Detect which cell encompasses the target text, then output its [X, Y] center coordinate. 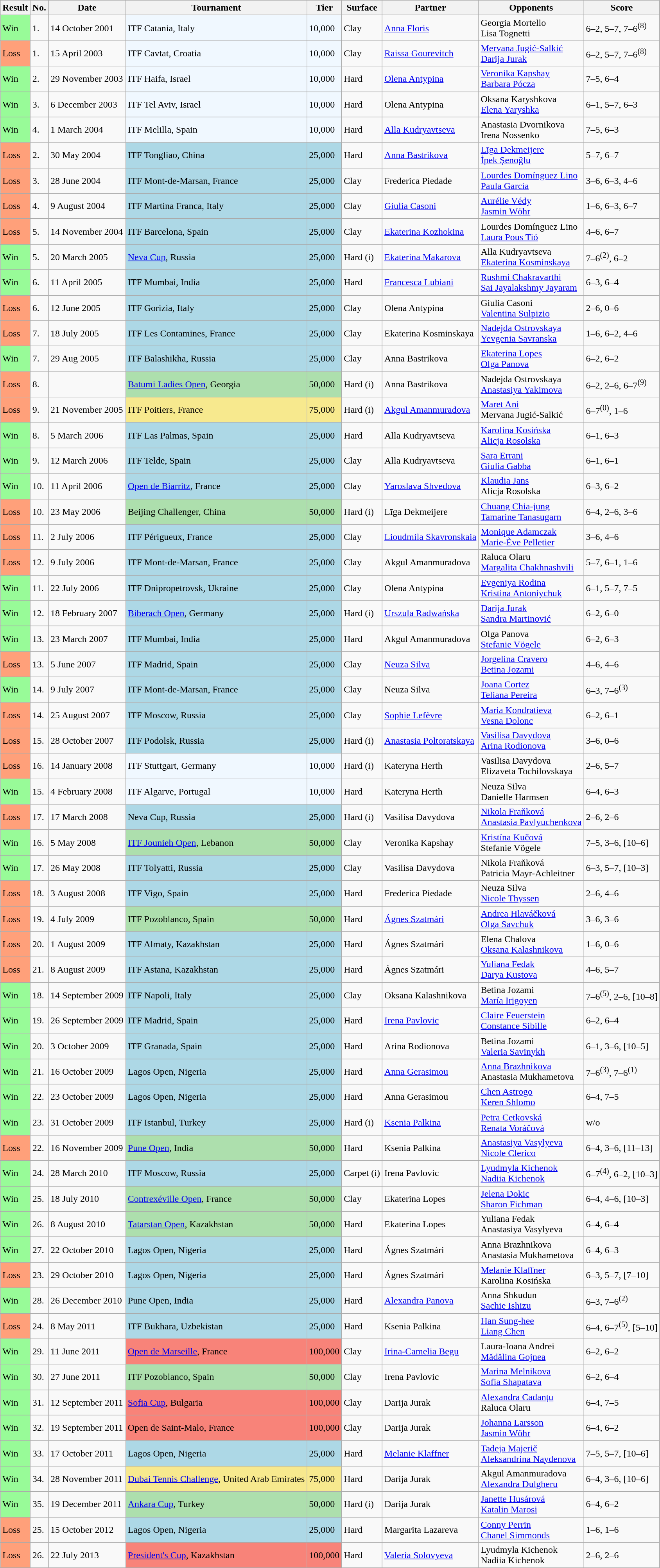
Anastasia Dvornikova Irena Nossenko [531, 130]
28 November 2011 [87, 1479]
ITF Barcelona, Spain [216, 232]
28 October 2007 [87, 741]
11 April 2006 [87, 486]
Francesca Lubiani [430, 282]
18 July 2010 [87, 1199]
ITF Stuttgart, Germany [216, 766]
Janette Husárová Katalin Marosi [531, 1504]
Nadejda Ostrovskaya Yevgenia Savranska [531, 333]
ITF Granada, Spain [216, 1046]
Alla Kudryavtseva Ekaterina Kosminskaya [531, 257]
7–6(2), 6–2 [622, 257]
6–4, 6–7(5), [5–10] [622, 1326]
27. [39, 1250]
Giulia Casoni Valentina Sulpizio [531, 307]
Kristína Kučová Stefanie Vögele [531, 843]
Oksana Karyshkova Elena Yaryshka [531, 104]
ITF Balashikha, Russia [216, 359]
Ankara Cup, Turkey [216, 1504]
Ekaterina Makarova [430, 257]
14 November 2004 [87, 232]
17 October 2011 [87, 1453]
Evgeniya Rodina Kristina Antoniychuk [531, 588]
6–7(4), 6–2, [10–3] [622, 1174]
1–6, 1–6 [622, 1530]
Han Sung-hee Liang Chen [531, 1326]
3–6, 4–6 [622, 537]
Jelena Dokic Sharon Fichman [531, 1199]
6–4, 3–6, [10–6] [622, 1479]
ITF Vigo, Spain [216, 894]
22 July 2006 [87, 588]
Laura-Ioana Andrei Mădălina Gojnea [531, 1351]
Arina Rodionova [430, 1046]
30. [39, 1377]
Jorgelina Cravero Betina Jozami [531, 664]
Alexandra Panova [430, 1300]
Neuza Silva Nicole Thyssen [531, 894]
Lourdes Domínguez Lino Paula García [531, 181]
26 December 2010 [87, 1300]
Margarita Lazareva [430, 1530]
6–4, 4–6, [10–3] [622, 1199]
Melanie Klaffner [430, 1453]
Beijing Challenger, China [216, 512]
Anastasia Poltoratskaya [430, 741]
6–2, 6–0 [622, 613]
ITF Périgueux, France [216, 537]
Sara Errani Giulia Gabba [531, 461]
Mervana Jugić-Salkić Darija Jurak [531, 53]
Oksana Kalashnikova [430, 995]
Līga Dekmeijere [430, 512]
33. [39, 1453]
ITF Tel Aviv, Israel [216, 104]
ITF Las Palmas, Spain [216, 435]
1 August 2009 [87, 944]
6–3, 6–2 [622, 486]
6–1, 3–6, [10–5] [622, 1046]
7–6(5), 2–6, [10–8] [622, 995]
Elena Chalova Oksana Kalashnikova [531, 944]
2–6, 5–7 [622, 766]
23 May 2006 [87, 512]
29. [39, 1351]
Tournament [216, 8]
32. [39, 1428]
Monique Adamczak Marie-Ève Pelletier [531, 537]
6–3, 5–7, [7–10] [622, 1275]
8 August 2009 [87, 969]
Olga Panova Stefanie Vögele [531, 638]
Urszula Radwańska [430, 613]
34. [39, 1479]
12 September 2011 [87, 1402]
4–6, 5–7 [622, 969]
Open de Biarritz, France [216, 486]
6 December 2003 [87, 104]
ITF Tolyatti, Russia [216, 868]
Ekaterina Lopes Olga Panova [531, 359]
Anna Floris [430, 28]
Score [622, 8]
20 March 2005 [87, 257]
7–6(3), 7–6(1) [622, 1071]
Betina Jozami María Irigoyen [531, 995]
Joana Cortez Teliana Pereira [531, 689]
6–4, 2–6, 3–6 [622, 512]
ITF Istanbul, Turkey [216, 1122]
Andrea Hlaváčková Olga Savchuk [531, 919]
Biberach Open, Germany [216, 613]
26 September 2009 [87, 1020]
Darija Jurak Sandra Martinović [531, 613]
ITF Martina Franca, Italy [216, 206]
ITF Poitiers, France [216, 410]
1–6, 0–6 [622, 944]
8 May 2011 [87, 1326]
23 October 2009 [87, 1097]
29 Aug 2005 [87, 359]
3 August 2008 [87, 894]
Veronika Kapshay Barbara Pócza [531, 79]
6–3, 7–6(3) [622, 689]
ITF Napoli, Italy [216, 995]
Lioudmila Skavronskaia [430, 537]
6–7(0), 1–6 [622, 410]
Valeria Solovyeva [430, 1555]
Chuang Chia-jung Tamarine Tanasugarn [531, 512]
ITF Tongliao, China [216, 155]
Lourdes Domínguez Lino Laura Pous Tió [531, 232]
2–6, 0–6 [622, 307]
29 October 2010 [87, 1275]
12 June 2005 [87, 307]
Raluca Olaru Margalita Chakhnashvili [531, 563]
4 July 2009 [87, 919]
3 October 2009 [87, 1046]
Līga Dekmeijere İpek Şenoğlu [531, 155]
6–2, 6–3 [622, 638]
Ekaterina Kosminskaya [430, 333]
Irina-Camelia Begu [430, 1351]
7–5, 6–4 [622, 79]
18 February 2007 [87, 613]
No. [39, 8]
7–5, 6–3 [622, 130]
ITF Melilla, Spain [216, 130]
Nikola Fraňková Anastasia Pavlyuchenkova [531, 817]
14 October 2001 [87, 28]
Raissa Gourevitch [430, 53]
6–4, 3–6, [11–13] [622, 1148]
Anastasiya Vasylyeva Nicole Clerico [531, 1148]
Ekaterina Kozhokina [430, 232]
Veronika Kapshay [430, 843]
15 April 2003 [87, 53]
Klaudia Jans Alicja Rosolska [531, 486]
Alexandra Cadanțu Raluca Olaru [531, 1402]
Nikola Fraňková Patricia Mayr-Achleitner [531, 868]
Conny Perrin Chanel Simmonds [531, 1530]
27 June 2011 [87, 1377]
16 November 2009 [87, 1148]
6–3, 5–7, [10–3] [622, 868]
23 March 2007 [87, 638]
ITF Dnipropetrovsk, Ukraine [216, 588]
ITF Les Contamines, France [216, 333]
1 March 2004 [87, 130]
Sophie Lefèvre [430, 715]
Sofia Cup, Bulgaria [216, 1402]
19 September 2011 [87, 1428]
Dubai Tennis Challenge, United Arab Emirates [216, 1479]
28 March 2010 [87, 1174]
5–7, 6–7 [622, 155]
6–2, 6–1 [622, 715]
Neuza Silva Danielle Harmsen [531, 792]
2 July 2006 [87, 537]
Result [15, 8]
Akgul Amanmuradova Alexandra Dulgheru [531, 1479]
9 July 2007 [87, 689]
Melanie Klaffner Karolina Kosińska [531, 1275]
Open de Saint-Malo, France [216, 1428]
Partner [430, 8]
ITF Jounieh Open, Lebanon [216, 843]
ITF Astana, Kazakhstan [216, 969]
Date [87, 8]
28 June 2004 [87, 181]
Tier [325, 8]
Maret Ani Mervana Jugić-Salkić [531, 410]
Aurélie Védy Jasmin Wöhr [531, 206]
Betina Jozami Valeria Savinykh [531, 1046]
28. [39, 1300]
14 January 2008 [87, 766]
Johanna Larsson Jasmin Wöhr [531, 1428]
Yaroslava Shvedova [430, 486]
6–3, 7–6(2) [622, 1300]
7–5, 5–7, [10–6] [622, 1453]
Giulia Casoni [430, 206]
2–6, 4–6 [622, 894]
Rushmi Chakravarthi Sai Jayalakshmy Jayaram [531, 282]
3–6, 0–6 [622, 741]
Contrexéville Open, France [216, 1199]
Carpet (i) [362, 1174]
17 March 2008 [87, 817]
ITF Haifa, Israel [216, 79]
President's Cup, Kazakhstan [216, 1555]
Petra Cetkovská Renata Voráčová [531, 1122]
Vasilisa Davydova Elizaveta Tochilovskaya [531, 766]
9 August 2004 [87, 206]
Marina Melnikova Sofia Shapatava [531, 1377]
22 October 2010 [87, 1250]
4–6, 6–7 [622, 232]
5–7, 6–1, 1–6 [622, 563]
Surface [362, 8]
6–3, 6–4 [622, 282]
8 August 2010 [87, 1225]
6–1, 6–3 [622, 435]
4–6, 4–6 [622, 664]
Tatarstan Open, Kazakhstan [216, 1225]
ITF Cavtat, Croatia [216, 53]
11 June 2011 [87, 1351]
1–6, 6–2, 4–6 [622, 333]
ITF Podolsk, Russia [216, 741]
6–1, 5–7, 7–5 [622, 588]
29 November 2003 [87, 79]
Claire Feuerstein Constance Sibille [531, 1020]
1–6, 6–3, 6–7 [622, 206]
5 March 2006 [87, 435]
ITF Algarve, Portugal [216, 792]
Karolina Kosińska Alicja Rosolska [531, 435]
7–5, 3–6, [10–6] [622, 843]
Tadeja Majerič Aleksandrina Naydenova [531, 1453]
35. [39, 1504]
Chen Astrogo Keren Shlomo [531, 1097]
18 July 2005 [87, 333]
Vasilisa Davydova Arina Rodionova [531, 741]
ITF Gorizia, Italy [216, 307]
ITF Almaty, Kazakhstan [216, 944]
6–1, 5–7, 6–3 [622, 104]
6–2, 2–6, 6–7(9) [622, 384]
Maria Kondratieva Vesna Dolonc [531, 715]
Batumi Ladies Open, Georgia [216, 384]
21 November 2005 [87, 410]
3–6, 3–6 [622, 919]
Open de Marseille, France [216, 1351]
3–6, 6–3, 4–6 [622, 181]
Yuliana Fedak Darya Kustova [531, 969]
6–1, 6–1 [622, 461]
5 May 2008 [87, 843]
Anna Shkudun Sachie Ishizu [531, 1300]
6–4, 6–4 [622, 1225]
30 May 2004 [87, 155]
Georgia Mortello Lisa Tognetti [531, 28]
Opponents [531, 8]
26 May 2008 [87, 868]
11 April 2005 [87, 282]
12 March 2006 [87, 461]
Nadejda Ostrovskaya Anastasiya Yakimova [531, 384]
25 August 2007 [87, 715]
19 December 2011 [87, 1504]
16 October 2009 [87, 1071]
ITF Telde, Spain [216, 461]
4 February 2008 [87, 792]
14 September 2009 [87, 995]
ITF Bukhara, Uzbekistan [216, 1326]
w/o [622, 1122]
15 October 2012 [87, 1530]
ITF Catania, Italy [216, 28]
31. [39, 1402]
9 July 2006 [87, 563]
Yuliana Fedak Anastasiya Vasylyeva [531, 1225]
22 July 2013 [87, 1555]
31 October 2009 [87, 1122]
5 June 2007 [87, 664]
